Pinpoint the cell where the given text exists, returning its (X, Y) midpoint coordinate. 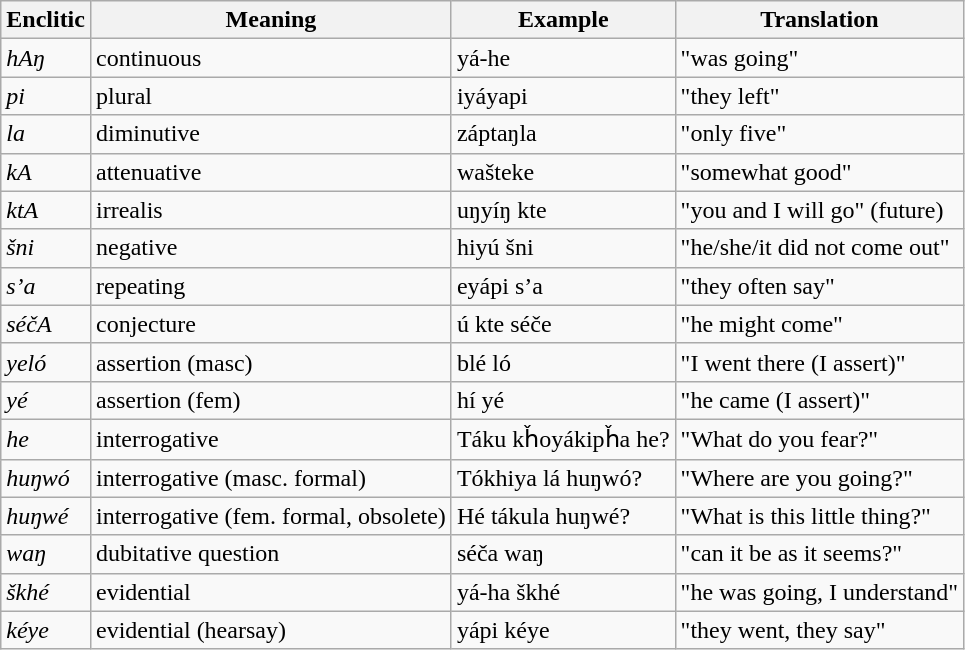
interrogative (masc. formal) (270, 478)
yá-he (563, 58)
"What do you fear?" (820, 439)
"he might come" (820, 324)
evidential (270, 592)
attenuative (270, 172)
hiyú šni (563, 248)
"can it be as it seems?" (820, 554)
Táku kȟoyákipȟa he? (563, 439)
interrogative (fem. formal, obsolete) (270, 516)
pi (46, 96)
huŋwé (46, 516)
škhé (46, 592)
"they went, they say" (820, 630)
Meaning (270, 20)
hAŋ (46, 58)
"he came (I assert)" (820, 400)
dubitative question (270, 554)
uŋyíŋ kte (563, 210)
assertion (masc) (270, 362)
diminutive (270, 134)
"Where are you going?" (820, 478)
"you and I will go" (future) (820, 210)
kéye (46, 630)
yé (46, 400)
"he/she/it did not come out" (820, 248)
yá-ha škhé (563, 592)
iyáyapi (563, 96)
ktA (46, 210)
"What is this little thing?" (820, 516)
plural (270, 96)
huŋwó (46, 478)
yeló (46, 362)
"somewhat good" (820, 172)
Tókhiya lá huŋwó? (563, 478)
"they often say" (820, 286)
repeating (270, 286)
"he was going, I understand" (820, 592)
s’a (46, 286)
waŋ (46, 554)
séča waŋ (563, 554)
continuous (270, 58)
"they left" (820, 96)
séčA (46, 324)
conjecture (270, 324)
"only five" (820, 134)
negative (270, 248)
wašteke (563, 172)
hí yé (563, 400)
la (46, 134)
blé ló (563, 362)
ú kte séče (563, 324)
"was going" (820, 58)
kA (46, 172)
záptaŋla (563, 134)
Translation (820, 20)
Example (563, 20)
"I went there (I assert)" (820, 362)
interrogative (270, 439)
assertion (fem) (270, 400)
he (46, 439)
yápi kéye (563, 630)
irrealis (270, 210)
Hé tákula huŋwé? (563, 516)
šni (46, 248)
eyápi s’a (563, 286)
evidential (hearsay) (270, 630)
Enclitic (46, 20)
